Capture the cell that displays the provided text and extract its (x, y) central coordinate. 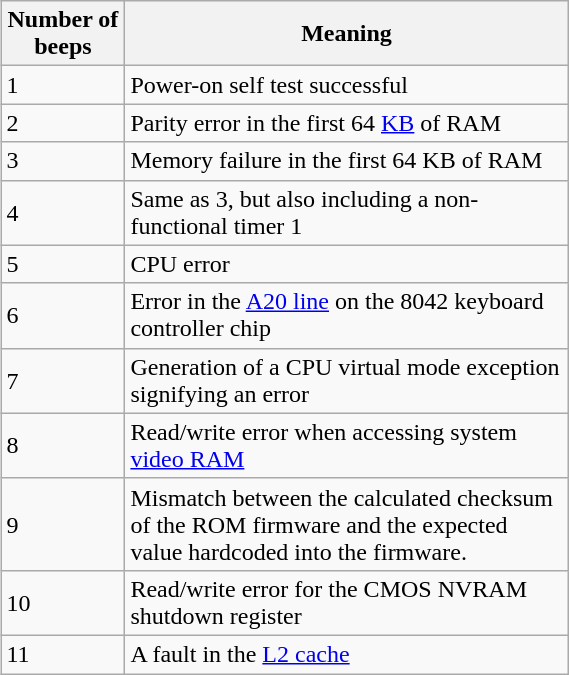
Mismatch between the calculated checksum of the ROM firmware and the expected value hardcoded into the firmware. (346, 524)
Generation of a CPU virtual mode exception signifying an error (346, 380)
Meaning (346, 34)
Read/write error when accessing system video RAM (346, 446)
8 (63, 446)
11 (63, 654)
2 (63, 123)
5 (63, 264)
4 (63, 212)
6 (63, 316)
A fault in the L2 cache (346, 654)
1 (63, 85)
10 (63, 602)
7 (63, 380)
Power-on self test successful (346, 85)
CPU error (346, 264)
9 (63, 524)
3 (63, 161)
Read/write error for the CMOS NVRAM shutdown register (346, 602)
Number of beeps (63, 34)
Parity error in the first 64 KB of RAM (346, 123)
Memory failure in the first 64 KB of RAM (346, 161)
Error in the A20 line on the 8042 keyboard controller chip (346, 316)
Same as 3, but also including a non-functional timer 1 (346, 212)
